Scan for the cell matching the given text and deliver its (X, Y) coordinate at center. 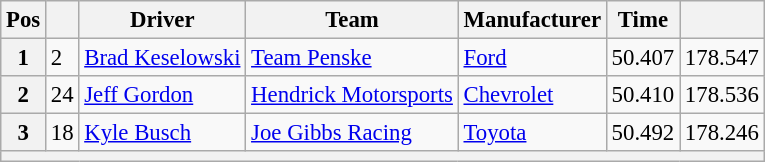
Brad Keselowski (162, 58)
50.492 (642, 133)
Team Penske (352, 58)
50.407 (642, 58)
178.547 (722, 58)
24 (62, 95)
Time (642, 20)
Ford (532, 58)
Jeff Gordon (162, 95)
50.410 (642, 95)
Chevrolet (532, 95)
Toyota (532, 133)
Kyle Busch (162, 133)
Driver (162, 20)
Team (352, 20)
18 (62, 133)
1 (24, 58)
Joe Gibbs Racing (352, 133)
Hendrick Motorsports (352, 95)
Pos (24, 20)
3 (24, 133)
178.246 (722, 133)
178.536 (722, 95)
Manufacturer (532, 20)
